Find where the given text appears and provide that cell's center as [X, Y] coordinate. 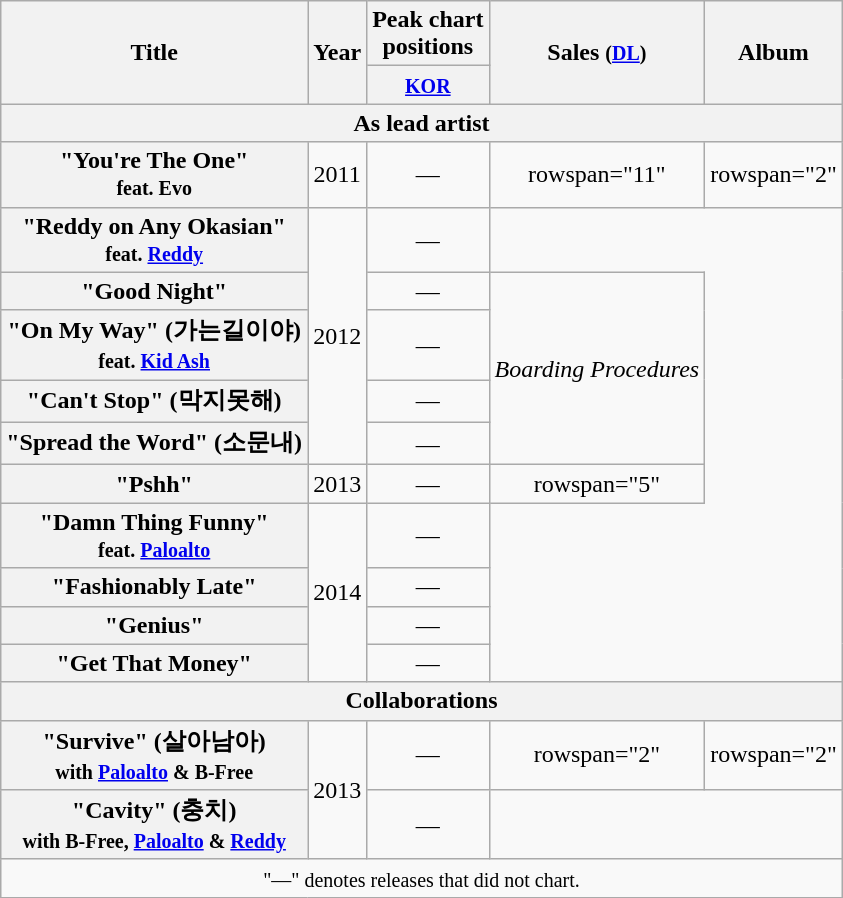
KOR [428, 85]
"—" denotes releases that did not chart. [422, 878]
Album [774, 52]
2012 [338, 336]
"On My Way" (가는길이야) feat. Kid Ash [154, 345]
Collaborations [422, 701]
Boarding Procedures [597, 368]
"Fashionably Late" [154, 587]
2014 [338, 592]
"Get That Money" [154, 663]
"Spread the Word" (소문내) [154, 444]
Peak chart positions [428, 34]
"Can't Stop" (막지못해) [154, 402]
"Survive" (살아남아) with Paloalto & B-Free [154, 755]
"Good Night" [154, 291]
Title [154, 52]
"Pshh" [154, 484]
"Cavity" (충치) with B-Free, Paloalto & Reddy [154, 825]
As lead artist [422, 123]
Sales (DL) [597, 52]
"You're The One" feat. Evo [154, 174]
"Damn Thing Funny" feat. Paloalto [154, 536]
Year [338, 52]
rowspan="5" [597, 484]
rowspan="11" [597, 174]
"Reddy on Any Okasian" feat. Reddy [154, 240]
2011 [338, 174]
"Genius" [154, 625]
